Return (X, Y) of the center of cell containing provided text 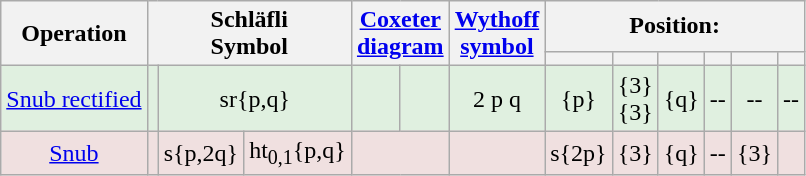
Operation (74, 34)
{3}{3} (635, 98)
Position: (675, 26)
ht0,1{p,q} (298, 153)
Wythoffsymbol (497, 34)
2 p q (497, 98)
sr{p,q} (254, 98)
Coxeterdiagram (400, 34)
{p} (578, 98)
SchläfliSymbol (249, 34)
Snub rectified (74, 98)
s{p,2q} (200, 153)
s{2p} (578, 153)
Snub (74, 153)
